Find where the given text appears and provide that cell's center as (x, y) coordinate. 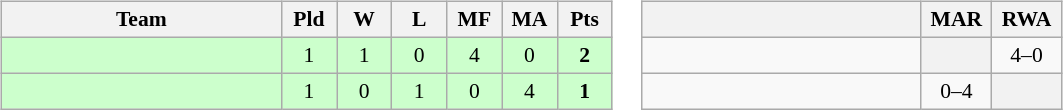
MAR (956, 20)
MA (530, 20)
4–0 (1026, 55)
2 (584, 55)
Pld (308, 20)
0–4 (956, 91)
Team (141, 20)
Pts (584, 20)
RWA (1026, 20)
L (420, 20)
MF (474, 20)
W (364, 20)
